Pinpoint the cell where the given text exists, returning its [X, Y] midpoint coordinate. 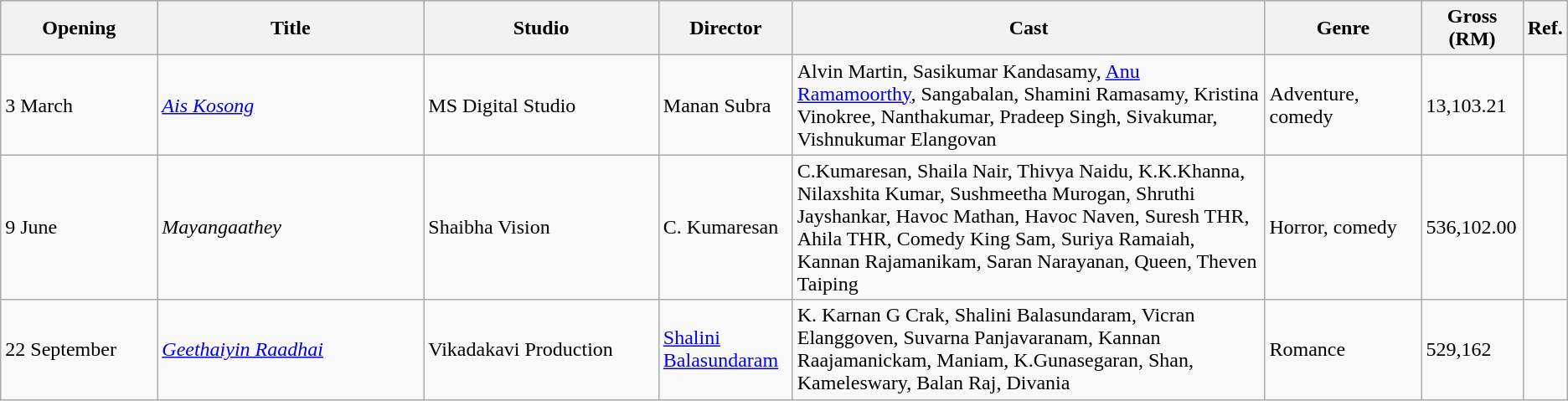
529,162 [1473, 350]
Romance [1344, 350]
Gross (RM) [1473, 28]
Title [291, 28]
22 September [79, 350]
Manan Subra [725, 105]
Shalini Balasundaram [725, 350]
Genre [1344, 28]
Vikadakavi Production [541, 350]
Studio [541, 28]
Director [725, 28]
13,103.21 [1473, 105]
Opening [79, 28]
Ais Kosong [291, 105]
MS Digital Studio [541, 105]
3 March [79, 105]
Mayangaathey [291, 228]
Adventure, comedy [1344, 105]
Horror, comedy [1344, 228]
C. Kumaresan [725, 228]
Geethaiyin Raadhai [291, 350]
9 June [79, 228]
Ref. [1545, 28]
Cast [1029, 28]
Shaibha Vision [541, 228]
536,102.00 [1473, 228]
